Return (x, y) of the center of cell containing provided text 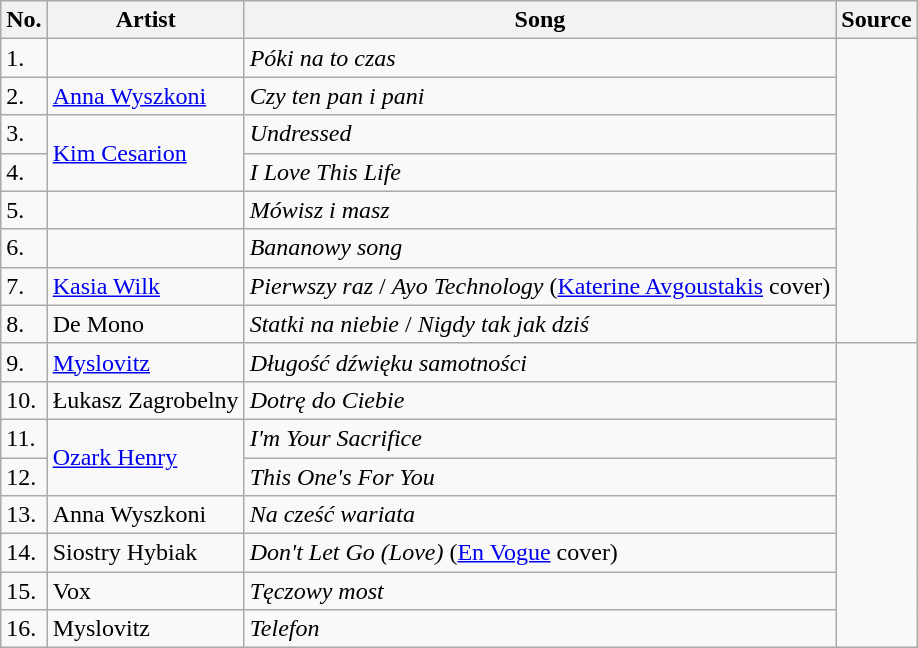
Mówisz i masz (540, 210)
I Love This Life (540, 172)
Siostry Hybiak (146, 553)
Tęczowy most (540, 591)
Dotrę do Ciebie (540, 400)
Póki na to czas (540, 58)
Łukasz Zagrobelny (146, 400)
Vox (146, 591)
De Mono (146, 324)
Pierwszy raz / Ayo Technology (Katerine Avgoustakis cover) (540, 286)
5. (24, 210)
15. (24, 591)
Kasia Wilk (146, 286)
11. (24, 438)
Ozark Henry (146, 457)
4. (24, 172)
12. (24, 477)
1. (24, 58)
No. (24, 20)
Bananowy song (540, 248)
Don't Let Go (Love) (En Vogue cover) (540, 553)
Czy ten pan i pani (540, 96)
Długość dźwięku samotności (540, 362)
This One's For You (540, 477)
2. (24, 96)
8. (24, 324)
Artist (146, 20)
9. (24, 362)
13. (24, 515)
Song (540, 20)
Source (876, 20)
14. (24, 553)
10. (24, 400)
Kim Cesarion (146, 153)
7. (24, 286)
Undressed (540, 134)
I'm Your Sacrifice (540, 438)
Telefon (540, 629)
6. (24, 248)
Na cześć wariata (540, 515)
16. (24, 629)
Statki na niebie / Nigdy tak jak dziś (540, 324)
3. (24, 134)
